Find where the given text appears and provide that cell's center as (x, y) coordinate. 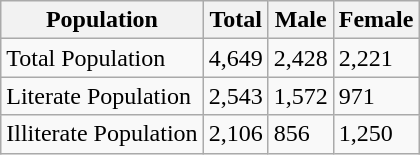
Literate Population (102, 96)
1,250 (376, 134)
2,543 (236, 96)
2,221 (376, 58)
Total (236, 20)
4,649 (236, 58)
Female (376, 20)
Population (102, 20)
856 (300, 134)
971 (376, 96)
1,572 (300, 96)
2,428 (300, 58)
Total Population (102, 58)
Illiterate Population (102, 134)
Male (300, 20)
2,106 (236, 134)
